Extract the (X, Y) coordinate from the center of the cell holding the provided text.  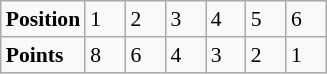
Points (43, 55)
8 (105, 55)
Position (43, 19)
5 (266, 19)
